Find where the given text appears and provide that cell's center as [x, y] coordinate. 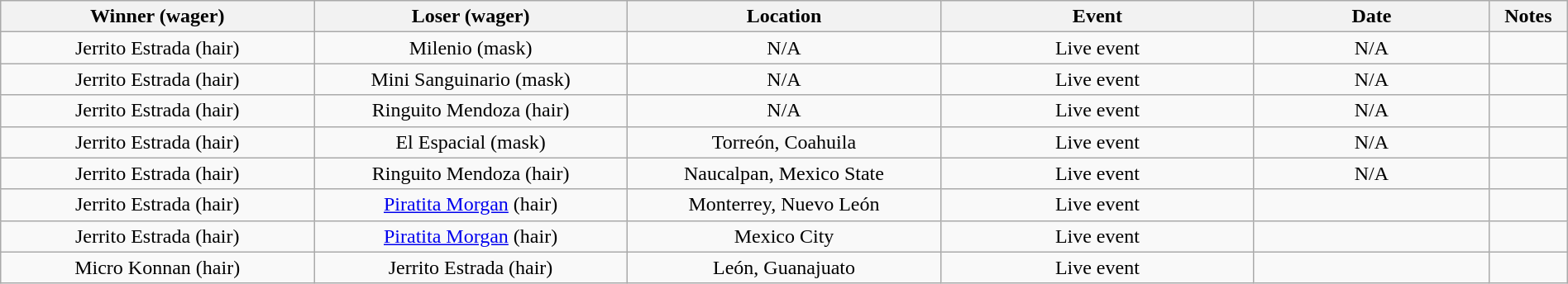
Milenio (mask) [471, 48]
Winner (wager) [157, 17]
Loser (wager) [471, 17]
Notes [1528, 17]
Mexico City [784, 236]
Location [784, 17]
Monterrey, Nuevo León [784, 205]
Micro Konnan (hair) [157, 267]
León, Guanajuato [784, 267]
Naucalpan, Mexico State [784, 173]
Torreón, Coahuila [784, 142]
Event [1097, 17]
Date [1371, 17]
Mini Sanguinario (mask) [471, 79]
El Espacial (mask) [471, 142]
